Find where the given text appears and provide that cell's center as [x, y] coordinate. 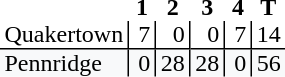
14 [268, 35]
Quakertown [64, 35]
56 [268, 63]
Pennridge [64, 63]
